From the cell containing the given text, extract its center point as (x, y) coordinate. 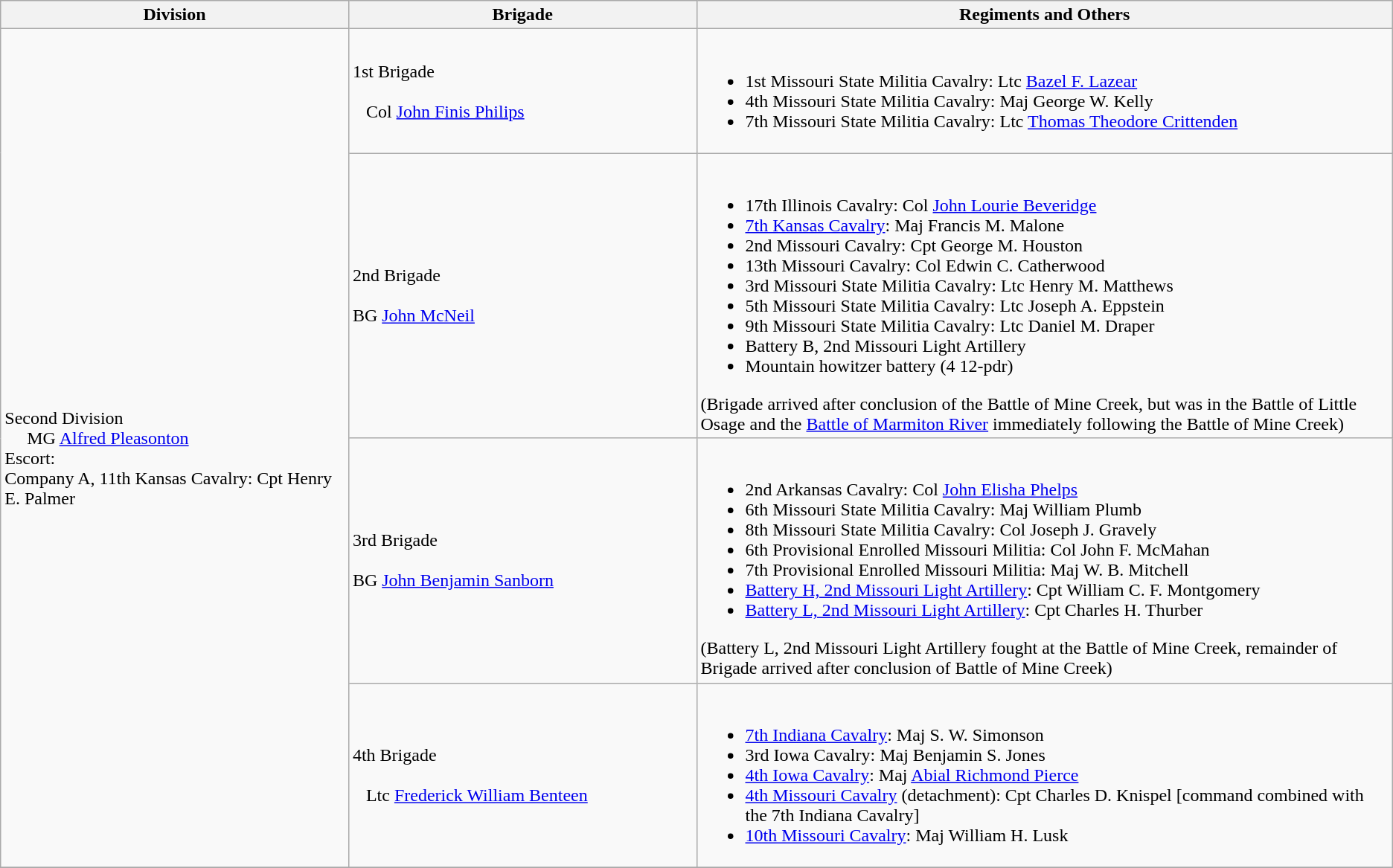
4th Brigade Ltc Frederick William Benteen (522, 775)
Brigade (522, 15)
Division (175, 15)
1st Brigade Col John Finis Philips (522, 91)
Second Division MG Alfred Pleasonton Escort: Company A, 11th Kansas Cavalry: Cpt Henry E. Palmer (175, 448)
Regiments and Others (1045, 15)
3rd Brigade BG John Benjamin Sanborn (522, 561)
2nd Brigade BG John McNeil (522, 296)
